Determine the [x, y] coordinate at the center of the cell enclosing the given text.  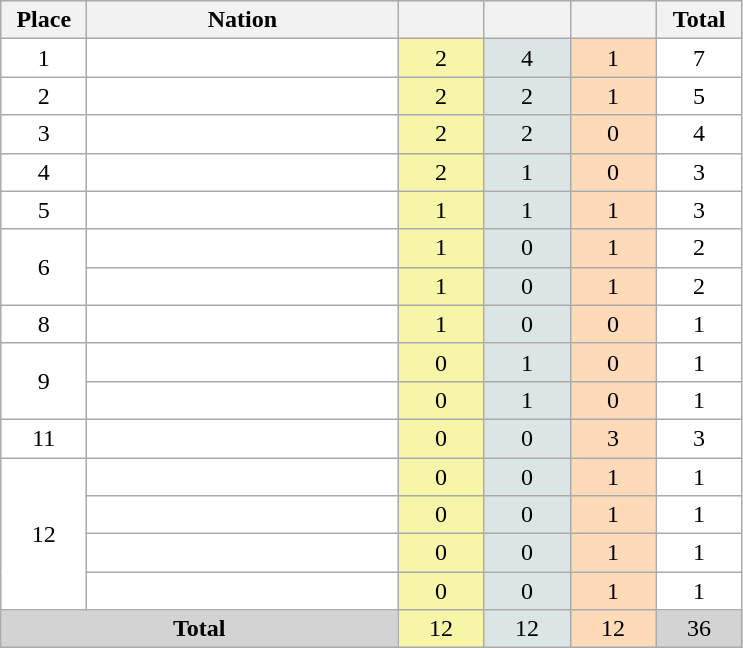
9 [44, 381]
8 [44, 324]
7 [699, 58]
11 [44, 438]
Place [44, 20]
Nation [242, 20]
6 [44, 267]
36 [699, 629]
